Provide the (x, y) coordinate of the cell's center where the given text is located.  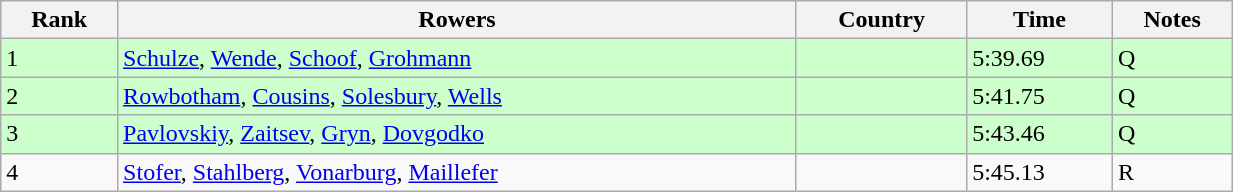
Pavlovskiy, Zaitsev, Gryn, Dovgodko (458, 134)
4 (60, 172)
5:41.75 (1040, 96)
Country (881, 20)
2 (60, 96)
Rowers (458, 20)
Rowbotham, Cousins, Solesbury, Wells (458, 96)
Schulze, Wende, Schoof, Grohmann (458, 58)
5:43.46 (1040, 134)
5:39.69 (1040, 58)
Rank (60, 20)
3 (60, 134)
1 (60, 58)
R (1172, 172)
Notes (1172, 20)
5:45.13 (1040, 172)
Stofer, Stahlberg, Vonarburg, Maillefer (458, 172)
Time (1040, 20)
